Return the (x, y) coordinate for the center point of the cell that contains the specified text.  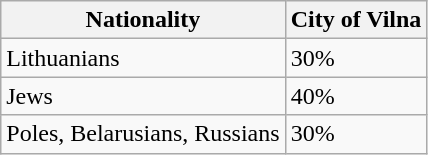
City of Vilna (356, 20)
Lithuanians (143, 58)
Poles, Belarusians, Russians (143, 134)
Nationality (143, 20)
Jews (143, 96)
40% (356, 96)
